Scan for the cell matching the given text and deliver its [x, y] coordinate at center. 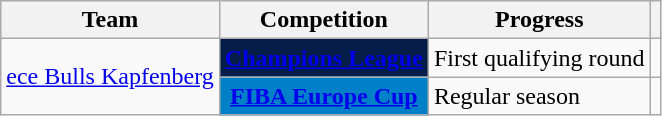
Competition [324, 20]
Progress [539, 20]
FIBA Europe Cup [324, 96]
ece Bulls Kapfenberg [110, 77]
Champions League [324, 58]
Regular season [539, 96]
First qualifying round [539, 58]
Team [110, 20]
